Locate the cell with the specified text and output its [x, y] center coordinate. 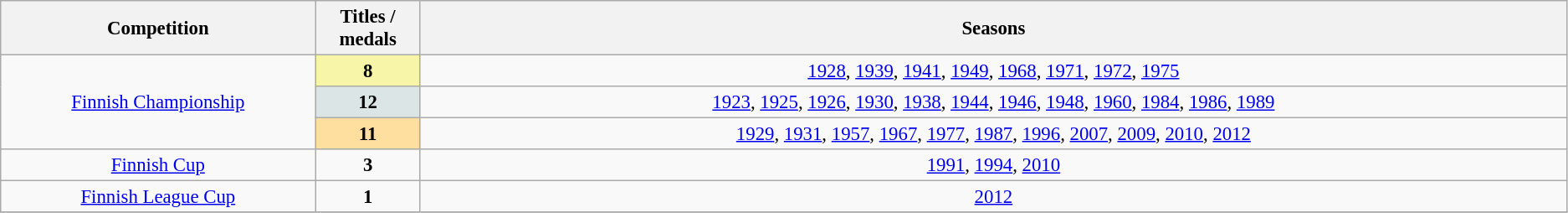
12 [368, 102]
Seasons [993, 29]
1929, 1931, 1957, 1967, 1977, 1987, 1996, 2007, 2009, 2010, 2012 [993, 134]
1928, 1939, 1941, 1949, 1968, 1971, 1972, 1975 [993, 71]
1 [368, 197]
3 [368, 165]
Competition [158, 29]
Finnish League Cup [158, 197]
Finnish Cup [158, 165]
Titles /medals [368, 29]
1923, 1925, 1926, 1930, 1938, 1944, 1946, 1948, 1960, 1984, 1986, 1989 [993, 102]
2012 [993, 197]
Finnish Championship [158, 102]
1991, 1994, 2010 [993, 165]
8 [368, 71]
11 [368, 134]
